Output the (X, Y) coordinate of the center of the cell containing the given text.  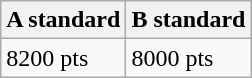
B standard (188, 20)
8000 pts (188, 58)
8200 pts (64, 58)
A standard (64, 20)
